Detect which cell encompasses the target text, then output its (x, y) center coordinate. 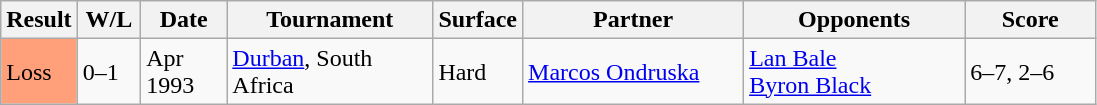
Score (1030, 20)
Result (39, 20)
Durban, South Africa (330, 72)
Surface (478, 20)
Marcos Ondruska (634, 72)
Lan Bale Byron Black (854, 72)
W/L (109, 20)
Hard (478, 72)
Opponents (854, 20)
Partner (634, 20)
Loss (39, 72)
Tournament (330, 20)
6–7, 2–6 (1030, 72)
Apr 1993 (184, 72)
0–1 (109, 72)
Date (184, 20)
